Output the (x, y) coordinate of the center of the cell containing the given text.  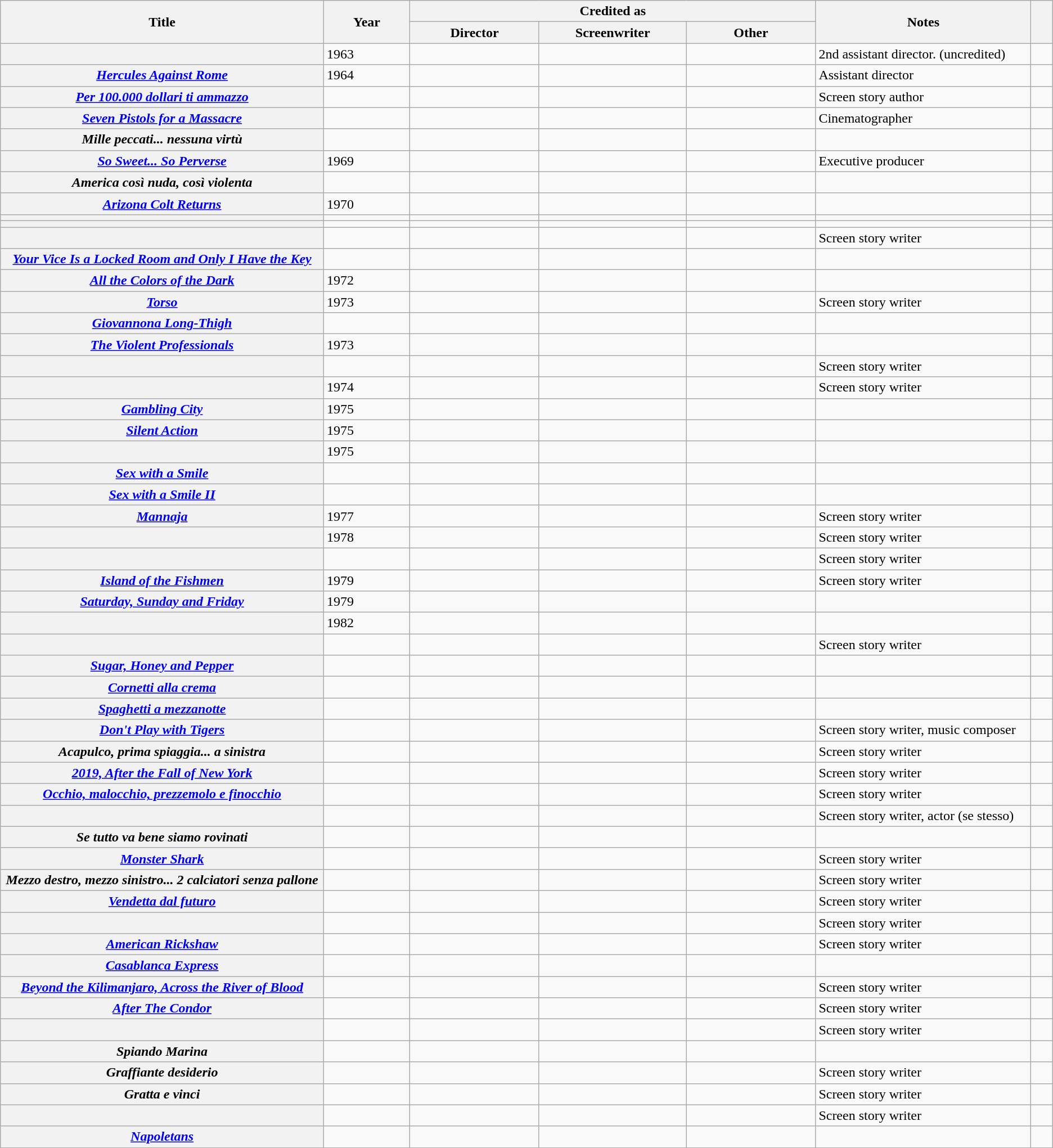
Sex with a Smile (162, 473)
Don't Play with Tigers (162, 730)
Giovannona Long-Thigh (162, 323)
2019, After the Fall of New York (162, 773)
Gratta e vinci (162, 1094)
1963 (367, 54)
Se tutto va bene siamo rovinati (162, 837)
Notes (924, 22)
So Sweet... So Perverse (162, 161)
After The Condor (162, 1009)
Graffiante desiderio (162, 1073)
Screen story writer, actor (se stesso) (924, 816)
Island of the Fishmen (162, 580)
The Violent Professionals (162, 345)
Torso (162, 302)
American Rickshaw (162, 944)
Title (162, 22)
1977 (367, 516)
Assistant director (924, 75)
1982 (367, 623)
Spiando Marina (162, 1051)
1978 (367, 537)
Occhio, malocchio, prezzemolo e finocchio (162, 794)
Year (367, 22)
America così nuda, così violenta (162, 182)
1964 (367, 75)
Acapulco, prima spiaggia... a sinistra (162, 751)
Mezzo destro, mezzo sinistro... 2 calciatori senza pallone (162, 880)
Screenwriter (613, 33)
1974 (367, 388)
Monster Shark (162, 858)
Vendetta dal futuro (162, 901)
Cinematographer (924, 118)
Silent Action (162, 430)
1972 (367, 281)
Arizona Colt Returns (162, 204)
2nd assistant director. (uncredited) (924, 54)
Mannaja (162, 516)
Other (751, 33)
Napoletans (162, 1137)
Director (475, 33)
Spaghetti a mezzanotte (162, 709)
Your Vice Is a Locked Room and Only I Have the Key (162, 259)
Beyond the Kilimanjaro, Across the River of Blood (162, 987)
All the Colors of the Dark (162, 281)
Sugar, Honey and Pepper (162, 666)
Seven Pistols for a Massacre (162, 118)
Credited as (613, 11)
Screen story writer, music composer (924, 730)
Saturday, Sunday and Friday (162, 602)
Per 100.000 dollari ti ammazzo (162, 97)
Screen story author (924, 97)
Mille peccati... nessuna virtù (162, 139)
Executive producer (924, 161)
Sex with a Smile II (162, 494)
1969 (367, 161)
1970 (367, 204)
Gambling City (162, 409)
Casablanca Express (162, 966)
Cornetti alla crema (162, 687)
Hercules Against Rome (162, 75)
